Return (x, y) of the center of cell containing provided text 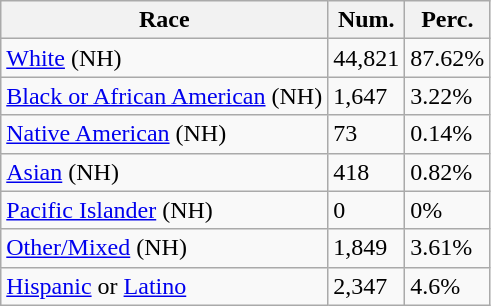
Pacific Islander (NH) (164, 210)
Perc. (448, 20)
0% (448, 210)
418 (366, 172)
0.82% (448, 172)
44,821 (366, 58)
Hispanic or Latino (164, 286)
Num. (366, 20)
Other/Mixed (NH) (164, 248)
3.61% (448, 248)
1,647 (366, 96)
0.14% (448, 134)
2,347 (366, 286)
87.62% (448, 58)
0 (366, 210)
4.6% (448, 286)
3.22% (448, 96)
Native American (NH) (164, 134)
Black or African American (NH) (164, 96)
Asian (NH) (164, 172)
Race (164, 20)
73 (366, 134)
White (NH) (164, 58)
1,849 (366, 248)
